Search for the cell housing the specified text and yield its (X, Y) center coordinate. 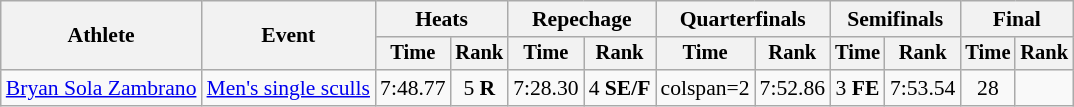
7:48.77 (412, 88)
7:53.54 (922, 88)
Event (289, 36)
3 FE (858, 88)
28 (988, 88)
Repechage (582, 19)
Semifinals (895, 19)
4 SE/F (620, 88)
Heats (442, 19)
Quarterfinals (744, 19)
Men's single sculls (289, 88)
colspan=2 (706, 88)
Bryan Sola Zambrano (102, 88)
5 R (480, 88)
7:52.86 (792, 88)
Athlete (102, 36)
7:28.30 (546, 88)
Final (1016, 19)
